Pinpoint the cell where the given text exists, returning its (x, y) midpoint coordinate. 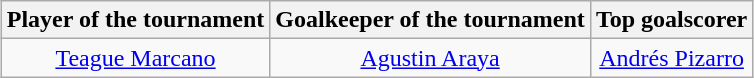
Teague Marcano (136, 58)
Top goalscorer (671, 20)
Player of the tournament (136, 20)
Andrés Pizarro (671, 58)
Goalkeeper of the tournament (430, 20)
Agustin Araya (430, 58)
